Identify which cell holds the provided text, then report its (x, y) central coordinate. 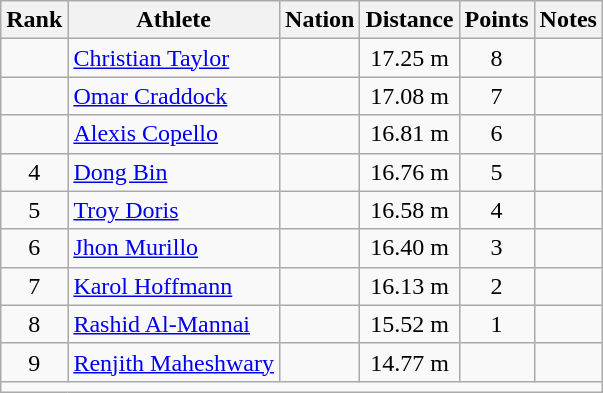
14.77 m (410, 362)
15.52 m (410, 324)
Rank (34, 20)
Athlete (174, 20)
Renjith Maheshwary (174, 362)
Karol Hoffmann (174, 286)
Nation (320, 20)
9 (34, 362)
Points (496, 20)
16.40 m (410, 248)
16.76 m (410, 172)
Dong Bin (174, 172)
Jhon Murillo (174, 248)
17.25 m (410, 58)
16.58 m (410, 210)
1 (496, 324)
Christian Taylor (174, 58)
2 (496, 286)
Rashid Al-Mannai (174, 324)
Distance (410, 20)
Troy Doris (174, 210)
Omar Craddock (174, 96)
3 (496, 248)
17.08 m (410, 96)
16.81 m (410, 134)
Alexis Copello (174, 134)
16.13 m (410, 286)
Notes (568, 20)
